Capture the cell that displays the provided text and extract its [x, y] central coordinate. 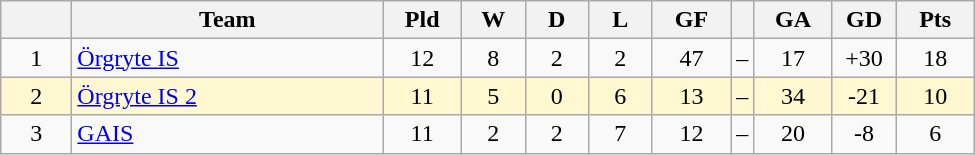
34 [794, 96]
47 [692, 58]
-8 [864, 134]
17 [794, 58]
L [621, 20]
3 [36, 134]
-21 [864, 96]
W [493, 20]
GAIS [228, 134]
Örgryte IS [228, 58]
8 [493, 58]
Pld [422, 20]
GA [794, 20]
Örgryte IS 2 [228, 96]
18 [936, 58]
GD [864, 20]
7 [621, 134]
0 [557, 96]
D [557, 20]
Team [228, 20]
5 [493, 96]
1 [36, 58]
+30 [864, 58]
GF [692, 20]
10 [936, 96]
13 [692, 96]
Pts [936, 20]
20 [794, 134]
